Identify which cell holds the provided text, then report its [x, y] central coordinate. 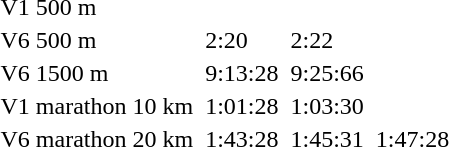
9:25:66 [327, 73]
1:01:28 [242, 106]
2:22 [327, 40]
9:13:28 [242, 73]
1:03:30 [327, 106]
2:20 [242, 40]
